Extract the [X, Y] coordinate from the center of the cell holding the provided text.  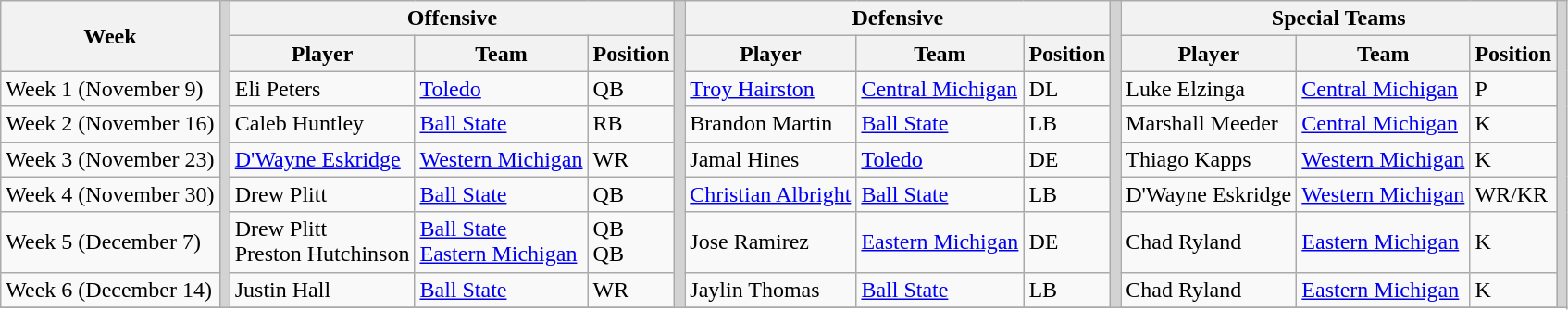
Eli Peters [322, 89]
Luke Elzinga [1209, 89]
Defensive [898, 19]
Week 3 (November 23) [110, 159]
P [1513, 89]
Week 4 (November 30) [110, 194]
Troy Hairston [770, 89]
Offensive [452, 19]
Week [110, 36]
Christian Albright [770, 194]
Thiago Kapps [1209, 159]
Jose Ramirez [770, 242]
DL [1067, 89]
Caleb Huntley [322, 124]
Drew PlittPreston Hutchinson [322, 242]
WR/KR [1513, 194]
QBQB [631, 242]
RB [631, 124]
Week 2 (November 16) [110, 124]
Ball StateEastern Michigan [502, 242]
Brandon Martin [770, 124]
Week 5 (December 7) [110, 242]
Justin Hall [322, 290]
Marshall Meeder [1209, 124]
Week 1 (November 9) [110, 89]
Jaylin Thomas [770, 290]
Week 6 (December 14) [110, 290]
Special Teams [1338, 19]
Jamal Hines [770, 159]
Drew Plitt [322, 194]
